Scan for the cell matching the given text and deliver its [x, y] coordinate at center. 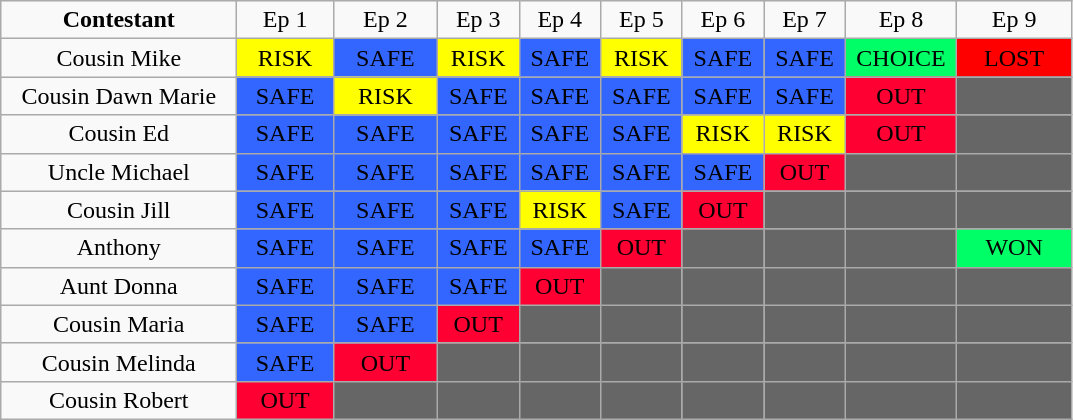
Ep 3 [478, 20]
Ep 4 [560, 20]
Aunt Donna [119, 286]
LOST [1014, 58]
Cousin Jill [119, 210]
Ep 9 [1014, 20]
Ep 1 [286, 20]
Uncle Michael [119, 172]
Cousin Ed [119, 134]
Cousin Maria [119, 324]
Anthony [119, 248]
Cousin Melinda [119, 362]
Ep 2 [385, 20]
CHOICE [901, 58]
Cousin Dawn Marie [119, 96]
Cousin Robert [119, 400]
Contestant [119, 20]
Ep 7 [805, 20]
WON [1014, 248]
Ep 6 [723, 20]
Ep 5 [642, 20]
Cousin Mike [119, 58]
Ep 8 [901, 20]
